Identify which cell holds the provided text, then report its [x, y] central coordinate. 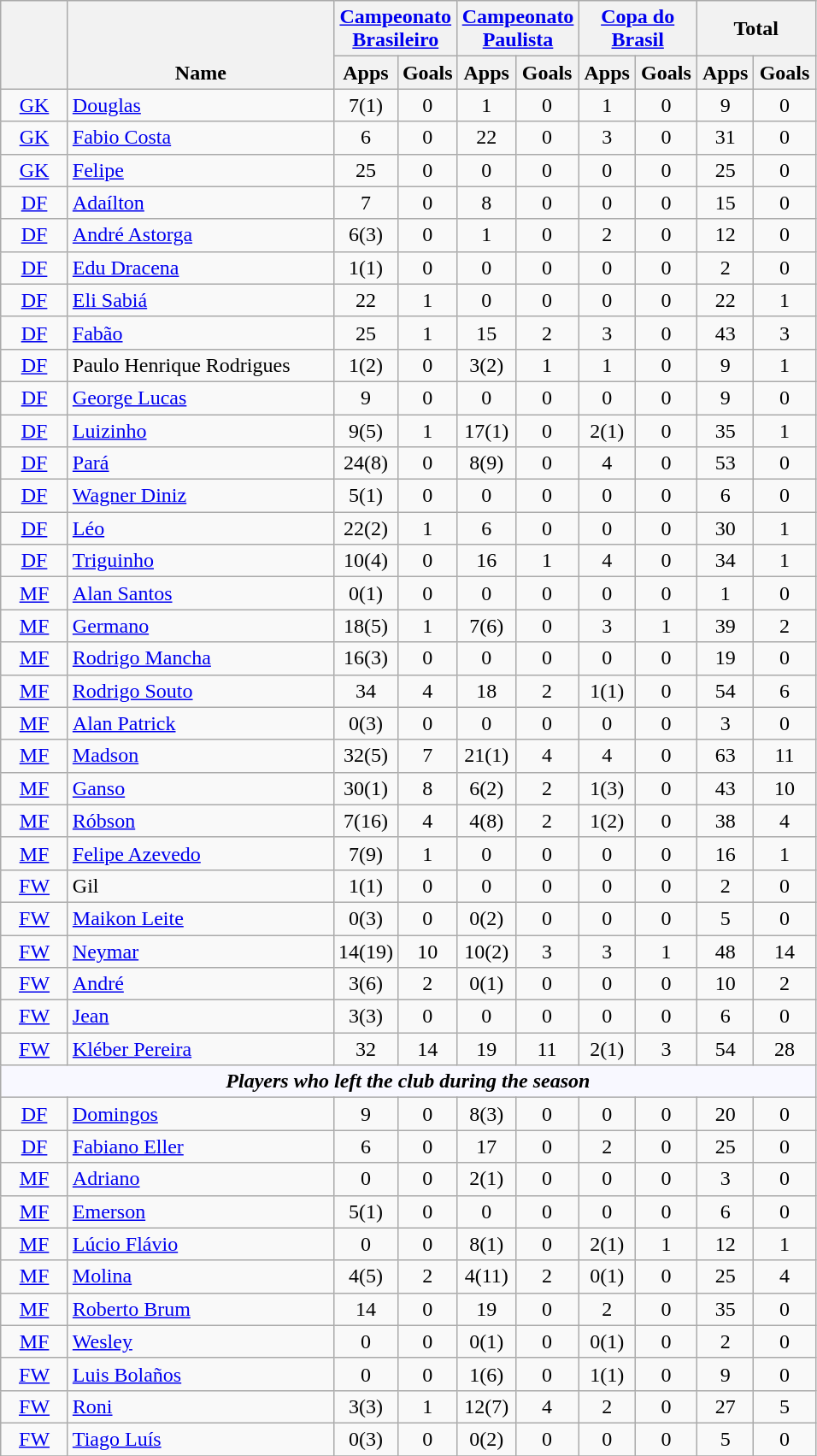
31 [725, 138]
Madson [200, 756]
André [200, 984]
7(16) [366, 821]
Adriano [200, 1179]
16(3) [366, 658]
Rodrigo Mancha [200, 658]
30(1) [366, 788]
Campeonato Brasileiro [395, 29]
24(8) [366, 463]
Total [755, 29]
8(3) [486, 1114]
32 [366, 1049]
4(5) [366, 1276]
Players who left the club during the season [408, 1082]
4(11) [486, 1276]
7(1) [366, 105]
32(5) [366, 756]
Fabão [200, 333]
Gil [200, 886]
30 [725, 528]
Campeonato Paulista [518, 29]
Douglas [200, 105]
27 [725, 1406]
André Astorga [200, 235]
Léo [200, 528]
48 [725, 952]
Fabio Costa [200, 138]
22(2) [366, 528]
Eli Sabiá [200, 300]
Alan Santos [200, 593]
17(1) [486, 430]
Tiago Luís [200, 1439]
Germano [200, 626]
Kléber Pereira [200, 1049]
George Lucas [200, 398]
Paulo Henrique Rodrigues [200, 365]
17 [486, 1147]
Emerson [200, 1211]
Molina [200, 1276]
Roberto Brum [200, 1309]
Maikon Leite [200, 918]
Ganso [200, 788]
Triguinho [200, 561]
18 [486, 691]
39 [725, 626]
Copa do Brasil [638, 29]
4(8) [486, 821]
Luizinho [200, 430]
Domingos [200, 1114]
53 [725, 463]
3(6) [366, 984]
Luis Bolaños [200, 1374]
9(5) [366, 430]
Neymar [200, 952]
28 [785, 1049]
63 [725, 756]
10(2) [486, 952]
8(1) [486, 1244]
12(7) [486, 1406]
3(2) [486, 365]
Roni [200, 1406]
Rodrigo Souto [200, 691]
Felipe [200, 170]
Name [200, 44]
10(4) [366, 561]
Fabiano Eller [200, 1147]
7(9) [366, 853]
Adaílton [200, 203]
38 [725, 821]
6(3) [366, 235]
Alan Patrick [200, 723]
1(3) [607, 788]
14(19) [366, 952]
21(1) [486, 756]
1(6) [486, 1374]
7(6) [486, 626]
Felipe Azevedo [200, 853]
Edu Dracena [200, 268]
Pará [200, 463]
Róbson [200, 821]
6(2) [486, 788]
Wagner Diniz [200, 496]
8(9) [486, 463]
Wesley [200, 1341]
20 [725, 1114]
Jean [200, 1017]
Lúcio Flávio [200, 1244]
18(5) [366, 626]
